Find where the given text appears and provide that cell's center as [X, Y] coordinate. 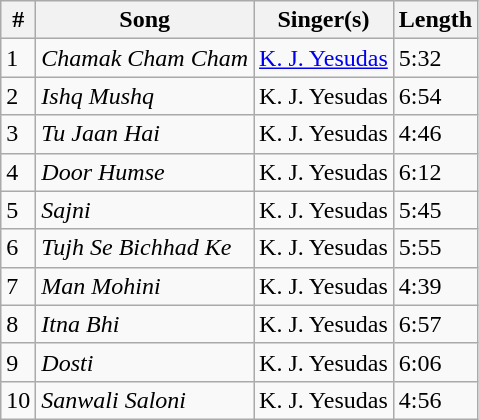
Door Humse [145, 172]
Tu Jaan Hai [145, 134]
8 [18, 324]
6:06 [435, 362]
1 [18, 58]
6:54 [435, 96]
2 [18, 96]
# [18, 20]
Chamak Cham Cham [145, 58]
3 [18, 134]
Dosti [145, 362]
4:46 [435, 134]
4:56 [435, 400]
Man Mohini [145, 286]
Tujh Se Bichhad Ke [145, 248]
7 [18, 286]
Sanwali Saloni [145, 400]
Song [145, 20]
Length [435, 20]
4 [18, 172]
5:45 [435, 210]
Itna Bhi [145, 324]
10 [18, 400]
5 [18, 210]
9 [18, 362]
5:32 [435, 58]
Singer(s) [324, 20]
6 [18, 248]
Sajni [145, 210]
6:12 [435, 172]
5:55 [435, 248]
6:57 [435, 324]
Ishq Mushq [145, 96]
4:39 [435, 286]
